Find where the given text appears and provide that cell's center as [X, Y] coordinate. 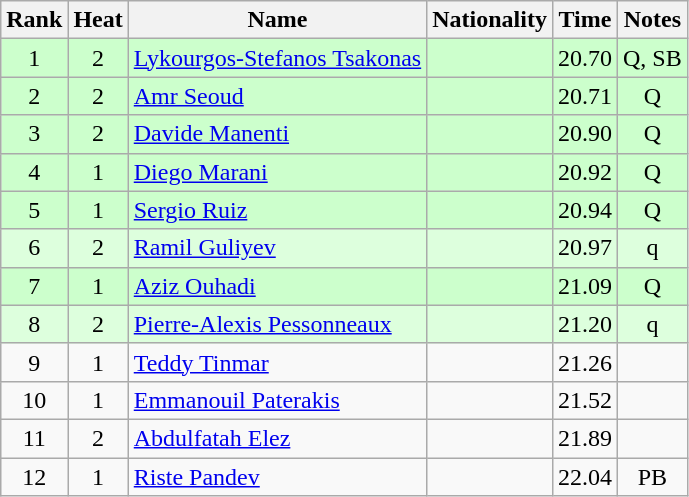
Diego Marani [277, 172]
8 [34, 324]
Emmanouil Paterakis [277, 400]
10 [34, 400]
11 [34, 438]
3 [34, 134]
Lykourgos-Stefanos Tsakonas [277, 58]
Davide Manenti [277, 134]
21.20 [584, 324]
20.70 [584, 58]
7 [34, 286]
Abdulfatah Elez [277, 438]
21.26 [584, 362]
Time [584, 20]
Heat [98, 20]
Riste Pandev [277, 477]
9 [34, 362]
20.97 [584, 248]
12 [34, 477]
22.04 [584, 477]
Pierre-Alexis Pessonneaux [277, 324]
21.09 [584, 286]
20.71 [584, 96]
Q, SB [653, 58]
Notes [653, 20]
Aziz Ouhadi [277, 286]
20.90 [584, 134]
21.89 [584, 438]
4 [34, 172]
Amr Seoud [277, 96]
20.92 [584, 172]
Name [277, 20]
PB [653, 477]
5 [34, 210]
Rank [34, 20]
21.52 [584, 400]
Teddy Tinmar [277, 362]
20.94 [584, 210]
Sergio Ruiz [277, 210]
Ramil Guliyev [277, 248]
Nationality [490, 20]
6 [34, 248]
